Extract the (X, Y) coordinate from the center of the cell holding the provided text.  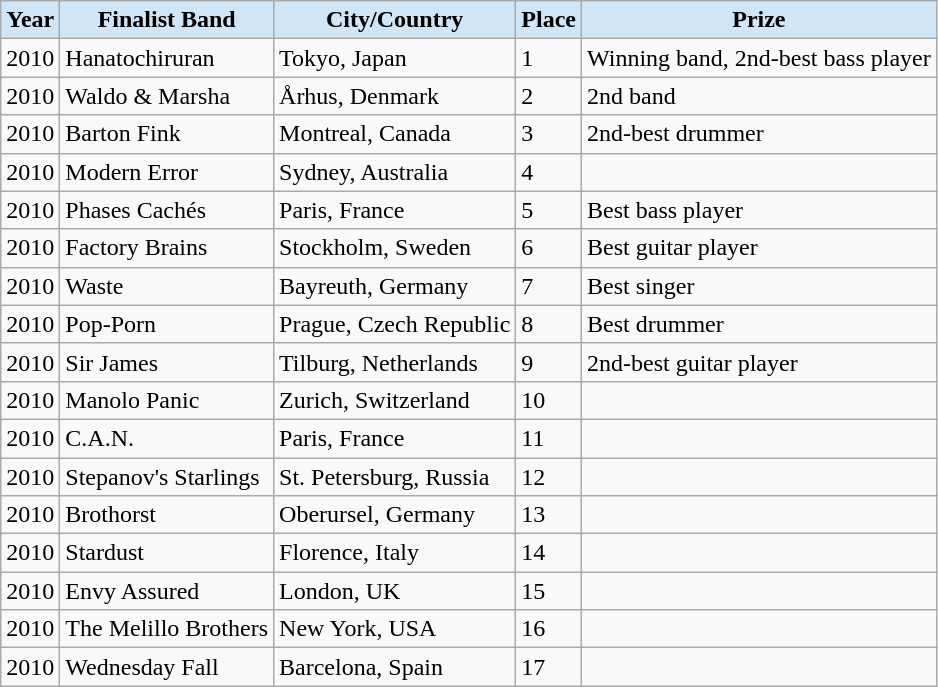
Best bass player (760, 210)
Factory Brains (167, 248)
15 (549, 591)
Best drummer (760, 324)
Tokyo, Japan (395, 58)
City/Country (395, 20)
Bayreuth, Germany (395, 286)
3 (549, 134)
Modern Error (167, 172)
6 (549, 248)
Phases Cachés (167, 210)
12 (549, 477)
Year (30, 20)
Århus, Denmark (395, 96)
Waldo & Marsha (167, 96)
2nd-best drummer (760, 134)
Hanatochiruran (167, 58)
11 (549, 438)
1 (549, 58)
Best singer (760, 286)
Sydney, Australia (395, 172)
The Melillo Brothers (167, 629)
4 (549, 172)
5 (549, 210)
2nd band (760, 96)
Montreal, Canada (395, 134)
Oberursel, Germany (395, 515)
17 (549, 667)
14 (549, 553)
Barcelona, Spain (395, 667)
Stardust (167, 553)
Envy Assured (167, 591)
Brothorst (167, 515)
10 (549, 400)
Sir James (167, 362)
2 (549, 96)
Wednesday Fall (167, 667)
Stepanov's Starlings (167, 477)
Place (549, 20)
New York, USA (395, 629)
C.A.N. (167, 438)
Tilburg, Netherlands (395, 362)
Best guitar player (760, 248)
Finalist Band (167, 20)
St. Petersburg, Russia (395, 477)
8 (549, 324)
Stockholm, Sweden (395, 248)
Manolo Panic (167, 400)
Pop-Porn (167, 324)
7 (549, 286)
16 (549, 629)
Prague, Czech Republic (395, 324)
Florence, Italy (395, 553)
Waste (167, 286)
2nd-best guitar player (760, 362)
Prize (760, 20)
Winning band, 2nd-best bass player (760, 58)
London, UK (395, 591)
Barton Fink (167, 134)
9 (549, 362)
Zurich, Switzerland (395, 400)
13 (549, 515)
